Return the (x, y) coordinate for the center point of the cell that contains the specified text.  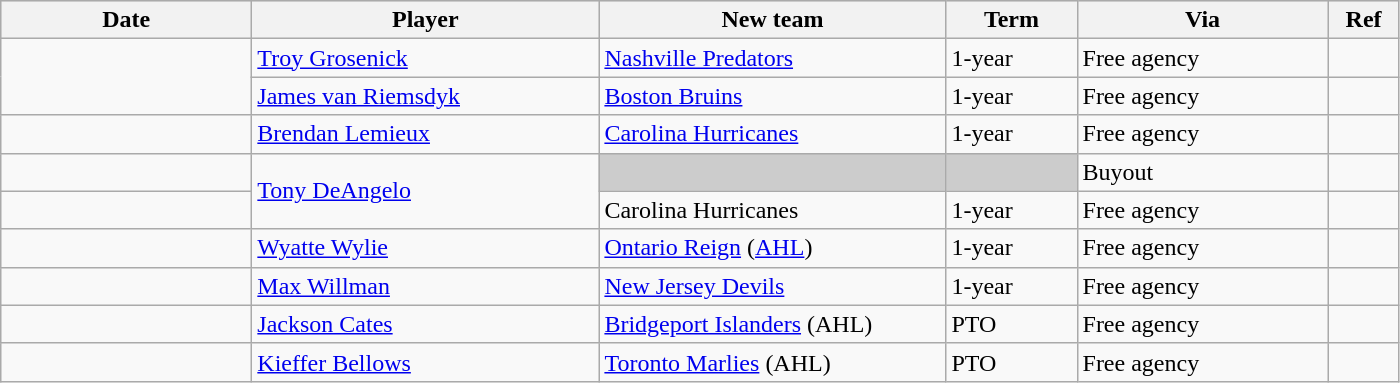
Bridgeport Islanders (AHL) (772, 324)
Nashville Predators (772, 58)
New team (772, 20)
Jackson Cates (426, 324)
Brendan Lemieux (426, 134)
Boston Bruins (772, 96)
Troy Grosenick (426, 58)
Buyout (1202, 172)
Ref (1364, 20)
Term (1012, 20)
Ontario Reign (AHL) (772, 248)
Max Willman (426, 286)
Player (426, 20)
Date (126, 20)
Via (1202, 20)
James van Riemsdyk (426, 96)
Wyatte Wylie (426, 248)
Toronto Marlies (AHL) (772, 362)
Kieffer Bellows (426, 362)
New Jersey Devils (772, 286)
Tony DeAngelo (426, 191)
